Extract the [x, y] coordinate from the center of the cell holding the provided text.  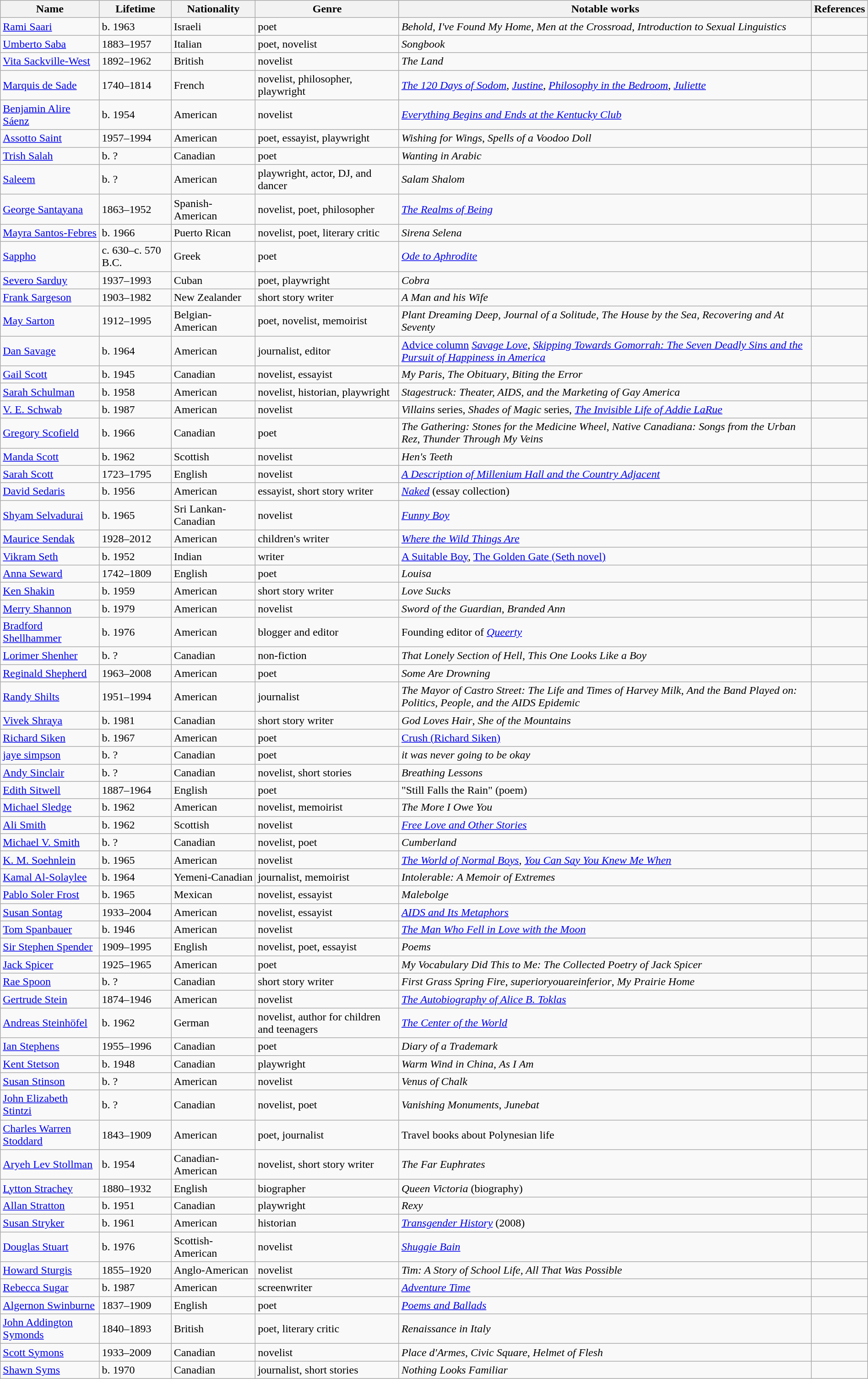
Howard Sturgis [50, 1270]
Allan Stratton [50, 1205]
A Man and his Wife [605, 298]
Vita Sackville-West [50, 61]
New Zealander [213, 298]
novelist, short story writer [327, 1164]
Algernon Swinburne [50, 1305]
The Gathering: Stones for the Medicine Wheel, Native Canadiana: Songs from the Urban Rez, Thunder Through My Veins [605, 433]
My Paris, The Obituary, Biting the Error [605, 375]
Diary of a Trademark [605, 1047]
The 120 Days of Sodom, Justine, Philosophy in the Bedroom, Juliette [605, 85]
1957–1994 [136, 138]
Saleem [50, 180]
jaye simpson [50, 755]
Aryeh Lev Stollman [50, 1164]
Sword of the Guardian, Branded Ann [605, 609]
Rexy [605, 1205]
AIDS and Its Metaphors [605, 912]
Naked (essay collection) [605, 491]
Jack Spicer [50, 965]
Ken Shakin [50, 591]
Anglo-American [213, 1270]
Behold, I've Found My Home, Men at the Crossroad, Introduction to Sexual Linguistics [605, 27]
children's writer [327, 539]
Charles Warren Stoddard [50, 1135]
Randy Shilts [50, 697]
Poems and Ballads [605, 1305]
A Description of Millenium Hall and the Country Adjacent [605, 474]
Vanishing Monuments, Junebat [605, 1105]
Anna Seward [50, 573]
1963–2008 [136, 673]
non-fiction [327, 656]
poet, journalist [327, 1135]
Rae Spoon [50, 982]
1925–1965 [136, 965]
Transgender History (2008) [605, 1223]
b. 1952 [136, 556]
Reginald Shepherd [50, 673]
Scott Symons [50, 1352]
Edith Sitwell [50, 790]
Vivek Shraya [50, 720]
1840–1893 [136, 1329]
K. M. Soehnlein [50, 860]
novelist, memoirist [327, 807]
Scottish-American [213, 1247]
Mexican [213, 894]
My Vocabulary Did This to Me: The Collected Poetry of Jack Spicer [605, 965]
Pablo Soler Frost [50, 894]
Severo Sarduy [50, 280]
Malebolge [605, 894]
Wishing for Wings, Spells of a Voodoo Doll [605, 138]
The Center of the World [605, 1023]
1883–1957 [136, 44]
Gertrude Stein [50, 999]
Italian [213, 44]
The World of Normal Boys, You Can Say You Knew Me When [605, 860]
Sir Stephen Spender [50, 947]
Renaissance in Italy [605, 1329]
The Far Euphrates [605, 1164]
David Sedaris [50, 491]
The Land [605, 61]
Adventure Time [605, 1288]
1933–2009 [136, 1352]
Richard Siken [50, 738]
Founding editor of Queerty [605, 632]
Shuggie Bain [605, 1247]
Indian [213, 556]
Lifetime [136, 9]
V. E. Schwab [50, 409]
screenwriter [327, 1288]
b. 1967 [136, 738]
1863–1952 [136, 209]
Israeli [213, 27]
Stagestruck: Theater, AIDS, and the Marketing of Gay America [605, 392]
A Suitable Boy, The Golden Gate (Seth novel) [605, 556]
biographer [327, 1188]
Sarah Schulman [50, 392]
Mayra Santos-Febres [50, 233]
Funny Boy [605, 515]
b. 1963 [136, 27]
Wanting in Arabic [605, 156]
b. 1958 [136, 392]
Umberto Saba [50, 44]
Tim: A Story of School Life, All That Was Possible [605, 1270]
Love Sucks [605, 591]
Venus of Chalk [605, 1081]
Lytton Strachey [50, 1188]
novelist, author for children and teenagers [327, 1023]
b. 1956 [136, 491]
Dan Savage [50, 351]
Greek [213, 256]
Kent Stetson [50, 1064]
1909–1995 [136, 947]
Manda Scott [50, 457]
1880–1932 [136, 1188]
Intolerable: A Memoir of Extremes [605, 877]
John Elizabeth Stintzi [50, 1105]
1912–1995 [136, 322]
Marquis de Sade [50, 85]
Kamal Al-Solaylee [50, 877]
Bradford Shellhammer [50, 632]
God Loves Hair, She of the Mountains [605, 720]
Cobra [605, 280]
Sirena Selena [605, 233]
Canadian-American [213, 1164]
Shawn Syms [50, 1370]
Tom Spanbauer [50, 930]
1928–2012 [136, 539]
Breathing Lessons [605, 773]
novelist, historian, playwright [327, 392]
novelist, short stories [327, 773]
John Addington Symonds [50, 1329]
Hen's Teeth [605, 457]
1892–1962 [136, 61]
Belgian-American [213, 322]
Advice column Savage Love, Skipping Towards Gomorrah: The Seven Deadly Sins and the Pursuit of Happiness in America [605, 351]
The Autobiography of Alice B. Toklas [605, 999]
The More I Owe You [605, 807]
Maurice Sendak [50, 539]
Susan Stinson [50, 1081]
Place d'Armes, Civic Square, Helmet of Flesh [605, 1352]
playwright, actor, DJ, and dancer [327, 180]
1887–1964 [136, 790]
The Mayor of Castro Street: The Life and Times of Harvey Milk, And the Band Played on: Politics, People, and the AIDS Epidemic [605, 697]
Puerto Rican [213, 233]
Benjamin Alire Sáenz [50, 114]
Michael V. Smith [50, 842]
Gail Scott [50, 375]
Andy Sinclair [50, 773]
Louisa [605, 573]
novelist, philosopher, playwright [327, 85]
1933–2004 [136, 912]
George Santayana [50, 209]
The Realms of Being [605, 209]
1937–1993 [136, 280]
poet, playwright [327, 280]
b. 1951 [136, 1205]
Plant Dreaming Deep, Journal of a Solitude, The House by the Sea, Recovering and At Seventy [605, 322]
1855–1920 [136, 1270]
Assotto Saint [50, 138]
First Grass Spring Fire, superioryouareinferior, My Prairie Home [605, 982]
1955–1996 [136, 1047]
b. 1945 [136, 375]
journalist, memoirist [327, 877]
b. 1961 [136, 1223]
Everything Begins and Ends at the Kentucky Club [605, 114]
Name [50, 9]
Travel books about Polynesian life [605, 1135]
1740–1814 [136, 85]
Cuban [213, 280]
References [840, 9]
poet, novelist [327, 44]
Crush (Richard Siken) [605, 738]
b. 1979 [136, 609]
Gregory Scofield [50, 433]
Genre [327, 9]
c. 630–c. 570 B.C. [136, 256]
Queen Victoria (biography) [605, 1188]
Notable works [605, 9]
May Sarton [50, 322]
b. 1970 [136, 1370]
Douglas Stuart [50, 1247]
Warm Wind in China, As I Am [605, 1064]
1837–1909 [136, 1305]
journalist, editor [327, 351]
b. 1959 [136, 591]
journalist [327, 697]
Ian Stephens [50, 1047]
"Still Falls the Rain" (poem) [605, 790]
historian [327, 1223]
1723–1795 [136, 474]
Trish Salah [50, 156]
Sri Lankan-Canadian [213, 515]
1903–1982 [136, 298]
journalist, short stories [327, 1370]
Frank Sargeson [50, 298]
1843–1909 [136, 1135]
Nationality [213, 9]
Vikram Seth [50, 556]
Some Are Drowning [605, 673]
Andreas Steinhöfel [50, 1023]
Nothing Looks Familiar [605, 1370]
writer [327, 556]
1742–1809 [136, 573]
blogger and editor [327, 632]
Yemeni-Canadian [213, 877]
Spanish-American [213, 209]
Susan Sontag [50, 912]
Songbook [605, 44]
Lorimer Shenher [50, 656]
Sarah Scott [50, 474]
The Man Who Fell in Love with the Moon [605, 930]
1951–1994 [136, 697]
Sappho [50, 256]
Susan Stryker [50, 1223]
Ode to Aphrodite [605, 256]
Merry Shannon [50, 609]
1874–1946 [136, 999]
Shyam Selvadurai [50, 515]
German [213, 1023]
novelist, poet, literary critic [327, 233]
b. 1948 [136, 1064]
French [213, 85]
it was never going to be okay [605, 755]
essayist, short story writer [327, 491]
Poems [605, 947]
novelist, poet, philosopher [327, 209]
Free Love and Other Stories [605, 825]
Ali Smith [50, 825]
Michael Sledge [50, 807]
Villains series, Shades of Magic series, The Invisible Life of Addie LaRue [605, 409]
That Lonely Section of Hell, This One Looks Like a Boy [605, 656]
Rebecca Sugar [50, 1288]
b. 1981 [136, 720]
novelist, poet, essayist [327, 947]
Where the Wild Things Are [605, 539]
b. 1946 [136, 930]
Rami Saari [50, 27]
poet, novelist, memoirist [327, 322]
Cumberland [605, 842]
Salam Shalom [605, 180]
poet, essayist, playwright [327, 138]
poet, literary critic [327, 1329]
